Determine the [x, y] coordinate at the center of the cell enclosing the given text.  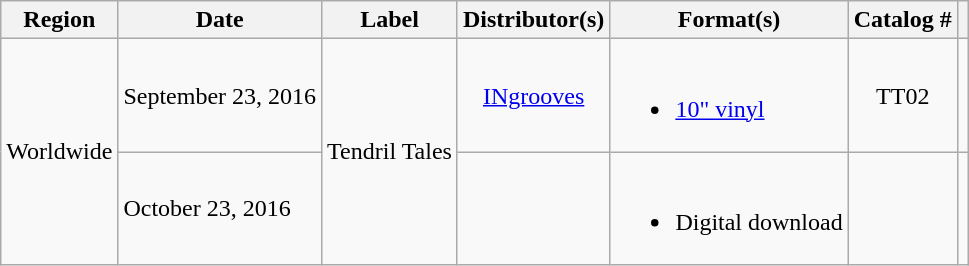
10" vinyl [729, 96]
Catalog # [902, 20]
Digital download [729, 208]
Tendril Tales [390, 152]
Distributor(s) [533, 20]
TT02 [902, 96]
September 23, 2016 [220, 96]
INgrooves [533, 96]
Format(s) [729, 20]
Date [220, 20]
Region [60, 20]
Label [390, 20]
October 23, 2016 [220, 208]
Worldwide [60, 152]
